Locate the cell with the specified text and output its (x, y) center coordinate. 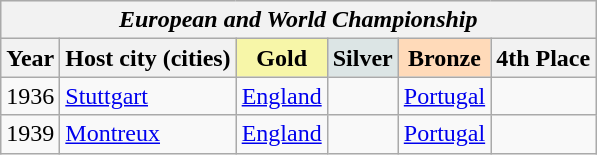
Year (30, 58)
1939 (30, 134)
Host city (cities) (148, 58)
Bronze (444, 58)
Silver (362, 58)
1936 (30, 96)
Stuttgart (148, 96)
European and World Championship (298, 20)
Montreux (148, 134)
Gold (282, 58)
4th Place (544, 58)
